Scan for the cell matching the given text and deliver its [X, Y] coordinate at center. 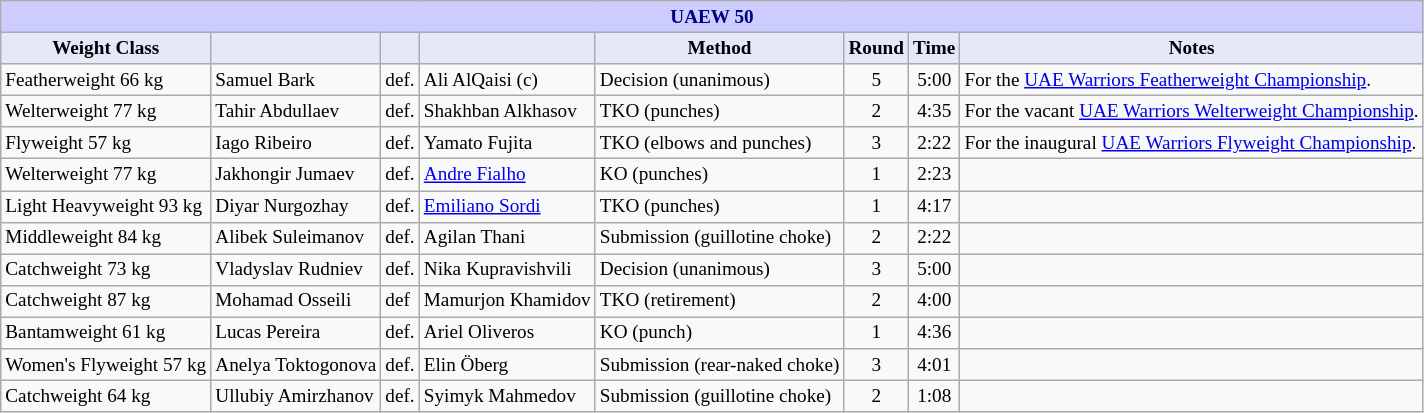
Agilan Thani [507, 238]
Featherweight 66 kg [106, 80]
Method [720, 48]
Time [934, 48]
UAEW 50 [712, 17]
def [400, 301]
4:35 [934, 111]
For the vacant UAE Warriors Welterweight Championship. [1192, 111]
4:00 [934, 301]
4:01 [934, 365]
Mamurjon Khamidov [507, 301]
KO (punches) [720, 175]
Catchweight 73 kg [106, 270]
Emiliano Sordi [507, 206]
Bantamweight 61 kg [106, 333]
Nika Kupravishvili [507, 270]
TKO (retirement) [720, 301]
Notes [1192, 48]
Ariel Oliveros [507, 333]
For the UAE Warriors Featherweight Championship. [1192, 80]
Lucas Pereira [296, 333]
Vladyslav Rudniev [296, 270]
4:36 [934, 333]
Jakhongir Jumaev [296, 175]
Shakhban Alkhasov [507, 111]
Andre Fialho [507, 175]
5 [876, 80]
Alibek Suleimanov [296, 238]
Submission (rear-naked choke) [720, 365]
Elin Öberg [507, 365]
Yamato Fujita [507, 143]
Anelya Toktogonova [296, 365]
Syimyk Mahmedov [507, 396]
Round [876, 48]
Ali AlQaisi (c) [507, 80]
Iago Ribeiro [296, 143]
TKO (elbows and punches) [720, 143]
Middleweight 84 kg [106, 238]
Flyweight 57 kg [106, 143]
4:17 [934, 206]
Samuel Bark [296, 80]
Mohamad Osseili [296, 301]
Diyar Nurgozhay [296, 206]
2:23 [934, 175]
Light Heavyweight 93 kg [106, 206]
1:08 [934, 396]
Weight Class [106, 48]
Catchweight 87 kg [106, 301]
Women's Flyweight 57 kg [106, 365]
Ullubiy Amirzhanov [296, 396]
Catchweight 64 kg [106, 396]
KO (punch) [720, 333]
For the inaugural UAE Warriors Flyweight Championship. [1192, 143]
Tahir Abdullaev [296, 111]
